From the cell containing the given text, extract its center point as [X, Y] coordinate. 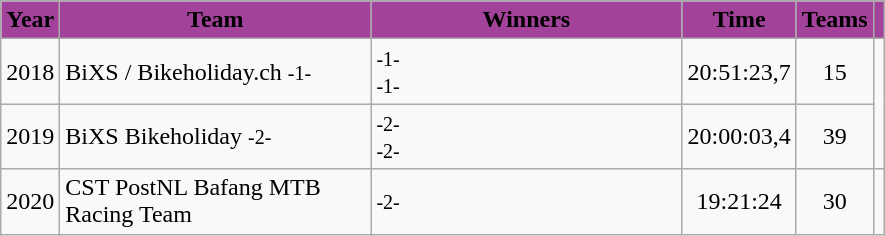
20:00:03,4 [739, 136]
30 [834, 202]
BiXS Bikeholiday -2- [216, 136]
2020 [30, 202]
-2- -2- [526, 136]
2019 [30, 136]
-1- -1- [526, 72]
39 [834, 136]
Time [739, 20]
BiXS / Bikeholiday.ch -1- [216, 72]
15 [834, 72]
20:51:23,7 [739, 72]
-2- [526, 202]
Team [216, 20]
CST PostNL Bafang MTB Racing Team [216, 202]
Winners [526, 20]
Teams [834, 20]
19:21:24 [739, 202]
Year [30, 20]
2018 [30, 72]
